Scan for the cell matching the given text and deliver its [x, y] coordinate at center. 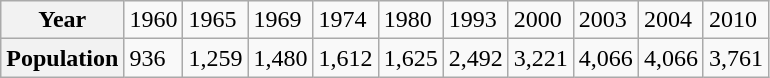
1965 [216, 20]
Population [62, 58]
1960 [154, 20]
2000 [540, 20]
3,221 [540, 58]
2004 [670, 20]
Year [62, 20]
2,492 [476, 58]
2003 [606, 20]
936 [154, 58]
1974 [346, 20]
2010 [736, 20]
3,761 [736, 58]
1993 [476, 20]
1,612 [346, 58]
1,259 [216, 58]
1969 [280, 20]
1980 [410, 20]
1,625 [410, 58]
1,480 [280, 58]
